Provide the (x, y) coordinate of the cell's center where the given text is located.  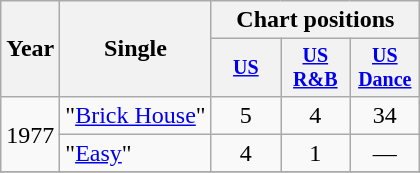
1977 (30, 134)
"Easy" (136, 153)
5 (246, 115)
USR&B (316, 68)
34 (384, 115)
US (246, 68)
Year (30, 49)
Chart positions (315, 20)
Single (136, 49)
— (384, 153)
1 (316, 153)
USDance (384, 68)
"Brick House" (136, 115)
